Capture the cell that displays the provided text and extract its [X, Y] central coordinate. 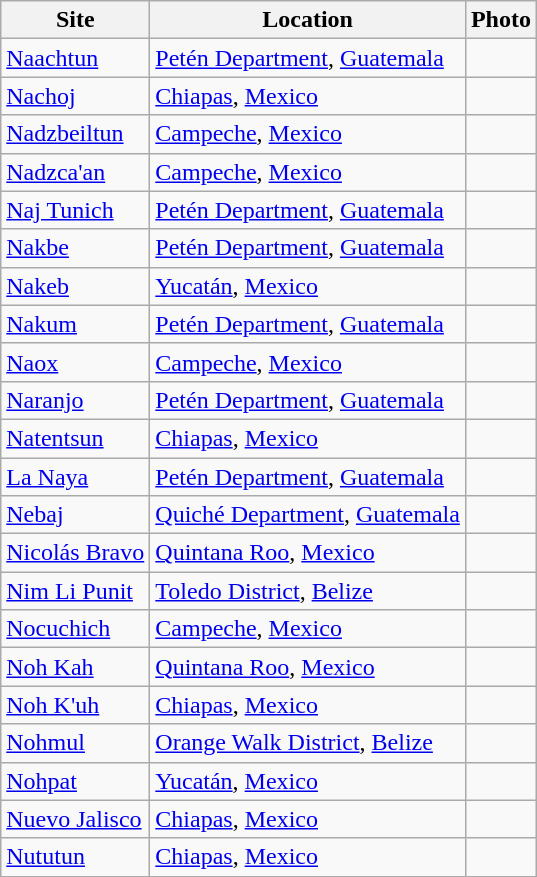
Natentsun [76, 438]
Nakum [76, 324]
Nadzca'an [76, 172]
Nachoj [76, 96]
Quiché Department, Guatemala [308, 515]
Naranjo [76, 400]
Nakeb [76, 286]
Nadzbeiltun [76, 134]
Nebaj [76, 515]
Orange Walk District, Belize [308, 743]
Site [76, 20]
Nohmul [76, 743]
Noh Kah [76, 667]
Nocuchich [76, 629]
Nakbe [76, 248]
Naox [76, 362]
Location [308, 20]
Nicolás Bravo [76, 553]
Nohpat [76, 781]
Naachtun [76, 58]
Photo [500, 20]
La Naya [76, 477]
Nim Li Punit [76, 591]
Naj Tunich [76, 210]
Nuevo Jalisco [76, 819]
Noh K'uh [76, 705]
Toledo District, Belize [308, 591]
Nututun [76, 857]
